Search for the cell housing the specified text and yield its [X, Y] center coordinate. 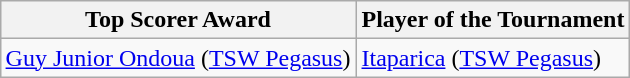
Player of the Tournament [493, 20]
Itaparica (TSW Pegasus) [493, 58]
Top Scorer Award [178, 20]
Guy Junior Ondoua (TSW Pegasus) [178, 58]
